Return the [x, y] coordinate for the center point of the cell that contains the specified text.  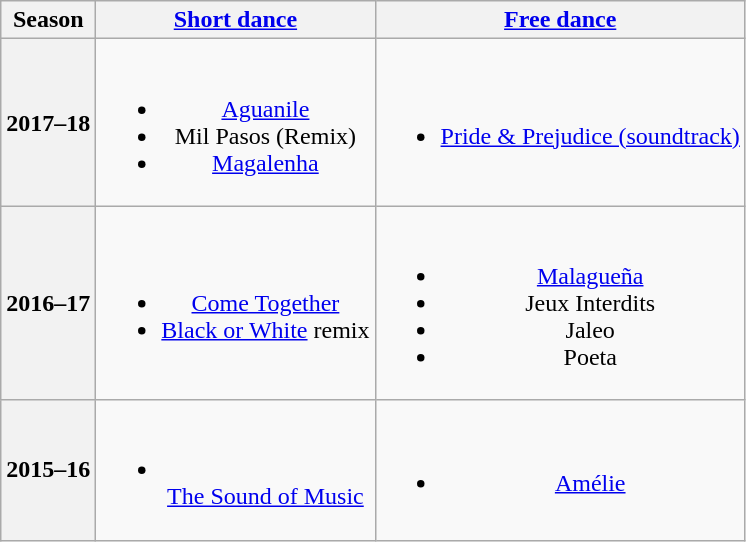
Amélie [560, 470]
Come Together Black or White remix [236, 303]
Free dance [560, 20]
2017–18 [48, 122]
Aguanile Mil Pasos (Remix) Magalenha [236, 122]
The Sound of Music [236, 470]
Season [48, 20]
2015–16 [48, 470]
Short dance [236, 20]
2016–17 [48, 303]
Malagueña Jeux Interdits Jaleo Poeta [560, 303]
Pride & Prejudice (soundtrack) [560, 122]
